Identify which cell holds the provided text, then report its [X, Y] central coordinate. 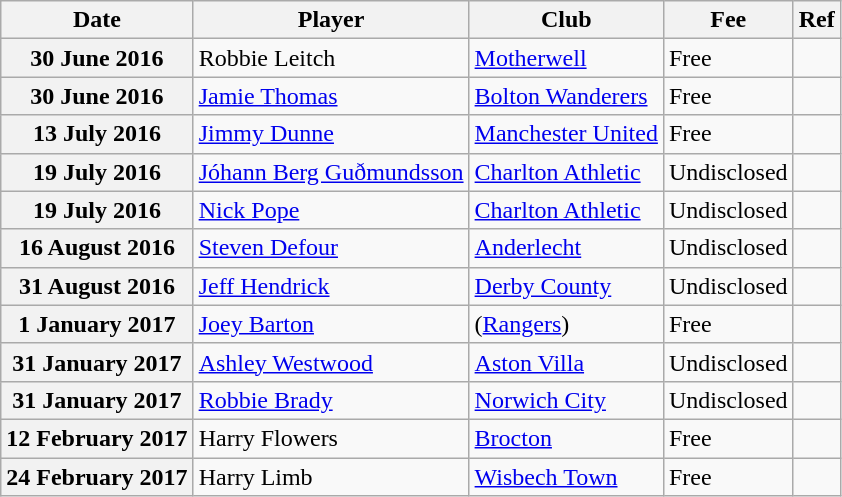
Harry Flowers [331, 438]
Anderlecht [566, 248]
Motherwell [566, 58]
Brocton [566, 438]
13 July 2016 [97, 134]
Date [97, 20]
Club [566, 20]
Robbie Brady [331, 400]
(Rangers) [566, 324]
Norwich City [566, 400]
Wisbech Town [566, 477]
Bolton Wanderers [566, 96]
Derby County [566, 286]
Player [331, 20]
Jimmy Dunne [331, 134]
Manchester United [566, 134]
Fee [728, 20]
Jóhann Berg Guðmundsson [331, 172]
Nick Pope [331, 210]
Robbie Leitch [331, 58]
Aston Villa [566, 362]
31 August 2016 [97, 286]
16 August 2016 [97, 248]
Steven Defour [331, 248]
Ashley Westwood [331, 362]
Ref [816, 20]
Jamie Thomas [331, 96]
Jeff Hendrick [331, 286]
Joey Barton [331, 324]
1 January 2017 [97, 324]
12 February 2017 [97, 438]
24 February 2017 [97, 477]
Harry Limb [331, 477]
